Identify which cell holds the provided text, then report its (x, y) central coordinate. 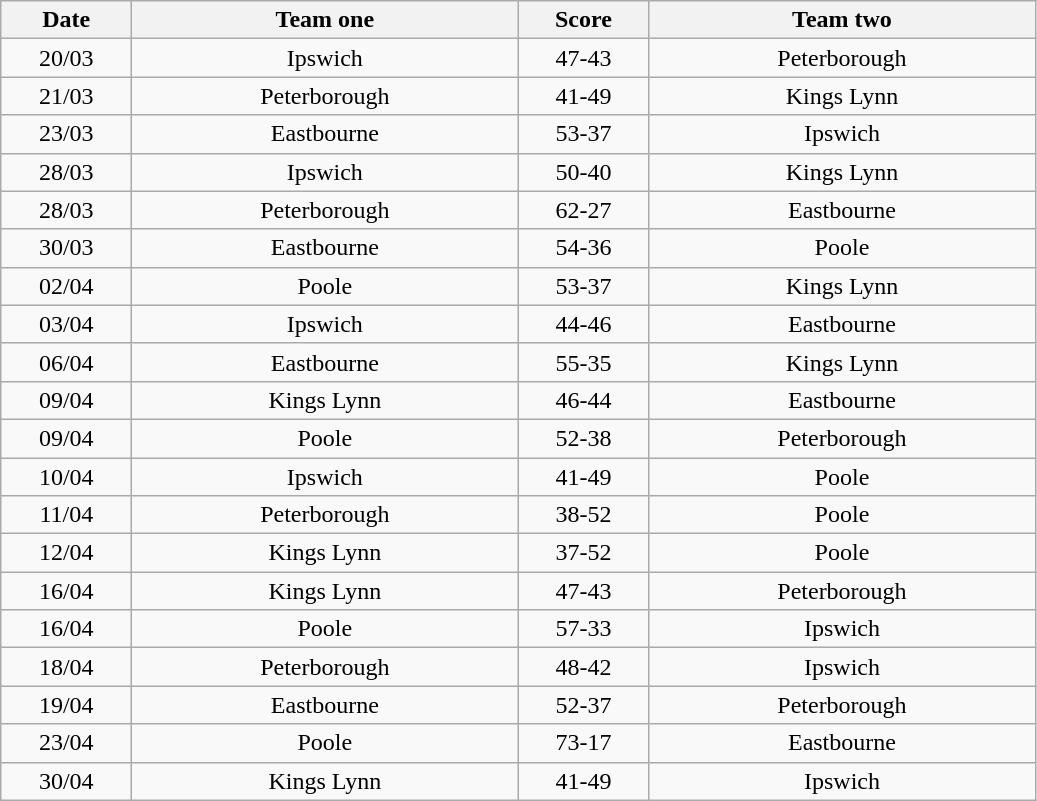
38-52 (584, 515)
11/04 (66, 515)
02/04 (66, 286)
18/04 (66, 667)
30/03 (66, 248)
57-33 (584, 629)
62-27 (584, 210)
37-52 (584, 553)
55-35 (584, 362)
52-38 (584, 438)
54-36 (584, 248)
06/04 (66, 362)
46-44 (584, 400)
03/04 (66, 324)
50-40 (584, 172)
44-46 (584, 324)
52-37 (584, 705)
10/04 (66, 477)
12/04 (66, 553)
Team two (842, 20)
21/03 (66, 96)
Team one (325, 20)
48-42 (584, 667)
20/03 (66, 58)
73-17 (584, 743)
23/04 (66, 743)
19/04 (66, 705)
Score (584, 20)
Date (66, 20)
23/03 (66, 134)
30/04 (66, 781)
